Pinpoint the cell where the given text exists, returning its (X, Y) midpoint coordinate. 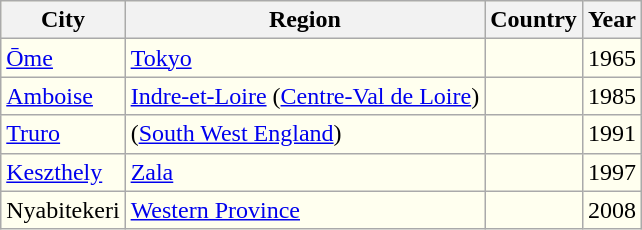
Country (534, 20)
Ōme (63, 58)
1991 (612, 134)
Year (612, 20)
Zala (305, 172)
(South West England) (305, 134)
Indre-et-Loire (Centre-Val de Loire) (305, 96)
1985 (612, 96)
2008 (612, 210)
City (63, 20)
Tokyo (305, 58)
Nyabitekeri (63, 210)
Keszthely (63, 172)
Region (305, 20)
Amboise (63, 96)
1997 (612, 172)
Western Province (305, 210)
1965 (612, 58)
Truro (63, 134)
